Pinpoint the cell where the given text exists, returning its (X, Y) midpoint coordinate. 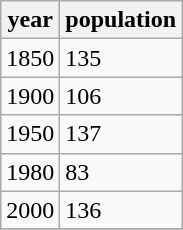
83 (121, 172)
population (121, 20)
year (30, 20)
137 (121, 134)
1950 (30, 134)
106 (121, 96)
2000 (30, 210)
1850 (30, 58)
1900 (30, 96)
135 (121, 58)
136 (121, 210)
1980 (30, 172)
